From the cell containing the given text, extract its center point as [X, Y] coordinate. 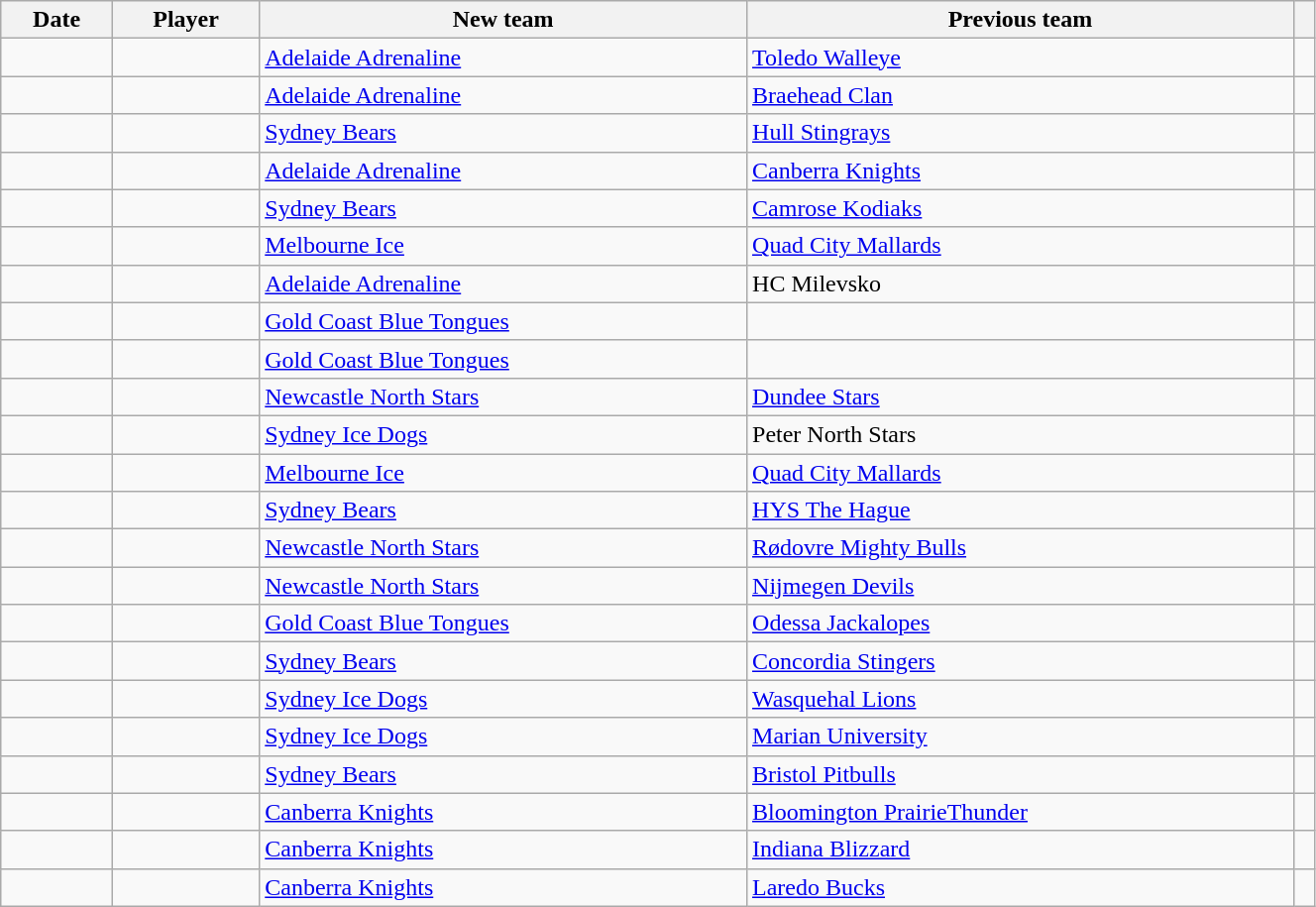
Odessa Jackalopes [1021, 624]
New team [503, 20]
Nijmegen Devils [1021, 586]
Toledo Walleye [1021, 57]
Bristol Pitbulls [1021, 774]
Indiana Blizzard [1021, 850]
Wasquehal Lions [1021, 699]
Dundee Stars [1021, 397]
Laredo Bucks [1021, 887]
Hull Stingrays [1021, 133]
Marian University [1021, 737]
Date [57, 20]
Previous team [1021, 20]
Player [185, 20]
Bloomington PrairieThunder [1021, 812]
Concordia Stingers [1021, 661]
Rødovre Mighty Bulls [1021, 548]
Peter North Stars [1021, 434]
HC Milevsko [1021, 283]
Braehead Clan [1021, 95]
Camrose Kodiaks [1021, 208]
HYS The Hague [1021, 510]
